From the cell containing the given text, extract its center point as (x, y) coordinate. 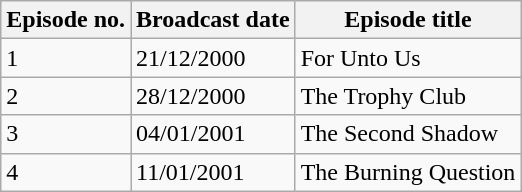
1 (66, 58)
21/12/2000 (214, 58)
3 (66, 134)
The Burning Question (408, 172)
04/01/2001 (214, 134)
28/12/2000 (214, 96)
Broadcast date (214, 20)
For Unto Us (408, 58)
4 (66, 172)
The Second Shadow (408, 134)
Episode title (408, 20)
11/01/2001 (214, 172)
The Trophy Club (408, 96)
2 (66, 96)
Episode no. (66, 20)
